Capture the cell that displays the provided text and extract its [x, y] central coordinate. 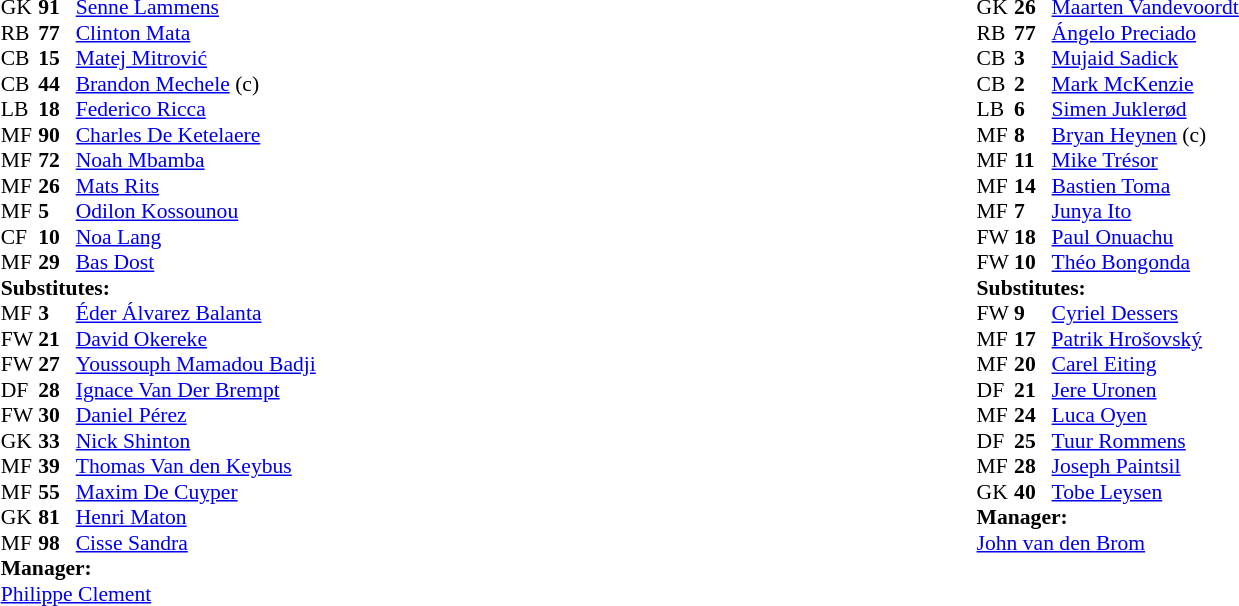
29 [57, 263]
Jere Uronen [1146, 390]
Cyriel Dessers [1146, 313]
Noah Mbamba [196, 161]
Daniel Pérez [196, 415]
Federico Ricca [196, 109]
30 [57, 415]
Tuur Rommens [1146, 441]
Ignace Van Der Brempt [196, 390]
Thomas Van den Keybus [196, 467]
John van den Brom [1108, 543]
15 [57, 59]
Mike Trésor [1146, 161]
Henri Maton [196, 517]
55 [57, 492]
44 [57, 84]
Joseph Paintsil [1146, 467]
26 [57, 186]
Mats Rits [196, 186]
Tobe Leysen [1146, 492]
7 [1033, 211]
Bas Dost [196, 263]
14 [1033, 186]
6 [1033, 109]
Charles De Ketelaere [196, 135]
5 [57, 211]
40 [1033, 492]
Junya Ito [1146, 211]
Paul Onuachu [1146, 237]
Bastien Toma [1146, 186]
Youssouph Mamadou Badji [196, 365]
9 [1033, 313]
81 [57, 517]
33 [57, 441]
27 [57, 365]
2 [1033, 84]
Brandon Mechele (c) [196, 84]
Simen Juklerød [1146, 109]
17 [1033, 339]
Cisse Sandra [196, 543]
72 [57, 161]
David Okereke [196, 339]
CF [20, 237]
8 [1033, 135]
Ángelo Preciado [1146, 33]
Éder Álvarez Balanta [196, 313]
24 [1033, 415]
Mujaid Sadick [1146, 59]
Nick Shinton [196, 441]
11 [1033, 161]
Bryan Heynen (c) [1146, 135]
Odilon Kossounou [196, 211]
Mark McKenzie [1146, 84]
98 [57, 543]
Carel Eiting [1146, 365]
Luca Oyen [1146, 415]
39 [57, 467]
Maxim De Cuyper [196, 492]
Noa Lang [196, 237]
Patrik Hrošovský [1146, 339]
Clinton Mata [196, 33]
Théo Bongonda [1146, 263]
90 [57, 135]
25 [1033, 441]
20 [1033, 365]
Matej Mitrović [196, 59]
